Capture the cell that displays the provided text and extract its (X, Y) central coordinate. 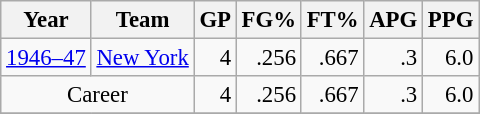
Year (46, 20)
Team (142, 20)
FG% (268, 20)
New York (142, 58)
PPG (451, 20)
Career (98, 95)
APG (394, 20)
1946–47 (46, 58)
FT% (332, 20)
GP (215, 20)
